Output the (X, Y) coordinate of the center of the cell containing the given text.  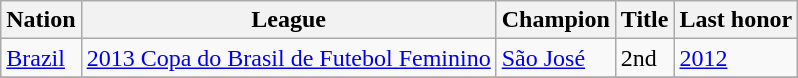
2nd (644, 58)
São José (556, 58)
Last honor (736, 20)
League (288, 20)
Champion (556, 20)
Brazil (41, 58)
2012 (736, 58)
Title (644, 20)
Nation (41, 20)
2013 Copa do Brasil de Futebol Feminino (288, 58)
